Extract the [X, Y] coordinate from the center of the cell holding the provided text.  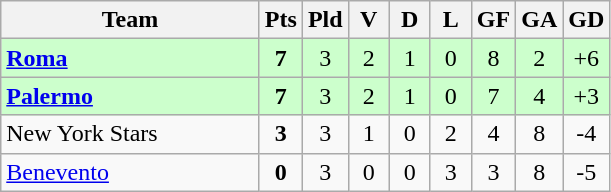
Palermo [130, 96]
-5 [586, 172]
+3 [586, 96]
L [450, 20]
GD [586, 20]
Pld [325, 20]
-4 [586, 134]
Team [130, 20]
GF [493, 20]
D [410, 20]
Roma [130, 58]
Benevento [130, 172]
+6 [586, 58]
Pts [280, 20]
V [368, 20]
New York Stars [130, 134]
GA [540, 20]
